Find where the given text appears and provide that cell's center as (X, Y) coordinate. 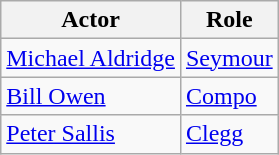
Compo (229, 96)
Peter Sallis (91, 134)
Clegg (229, 134)
Michael Aldridge (91, 58)
Actor (91, 20)
Role (229, 20)
Bill Owen (91, 96)
Seymour (229, 58)
